Pinpoint the cell where the given text exists, returning its [x, y] midpoint coordinate. 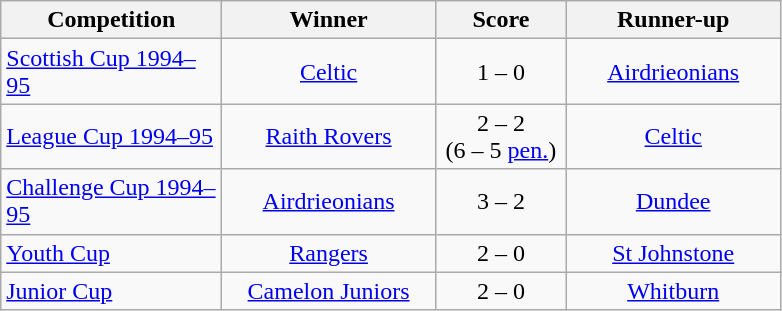
Runner-up [673, 20]
1 – 0 [500, 72]
Rangers [329, 253]
Raith Rovers [329, 136]
Whitburn [673, 291]
Youth Cup [112, 253]
Camelon Juniors [329, 291]
Junior Cup [112, 291]
Winner [329, 20]
Dundee [673, 202]
League Cup 1994–95 [112, 136]
Scottish Cup 1994–95 [112, 72]
Competition [112, 20]
2 – 2 (6 – 5 pen.) [500, 136]
3 – 2 [500, 202]
Score [500, 20]
St Johnstone [673, 253]
Challenge Cup 1994–95 [112, 202]
